Scan for the cell matching the given text and deliver its (x, y) coordinate at center. 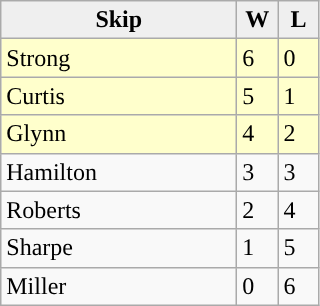
W (258, 20)
Strong (119, 58)
Hamilton (119, 172)
Roberts (119, 210)
Curtis (119, 96)
L (298, 20)
Miller (119, 286)
Skip (119, 20)
Glynn (119, 134)
Sharpe (119, 248)
